Find where the given text appears and provide that cell's center as (x, y) coordinate. 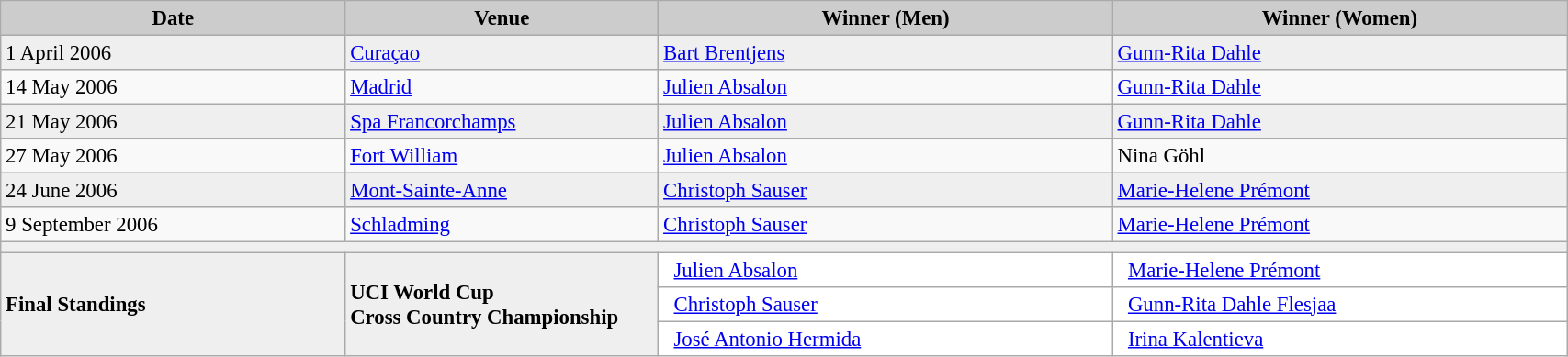
Schladming (502, 225)
Spa Francorchamps (502, 122)
Curaçao (502, 53)
UCI World Cup Cross Country Championship (502, 305)
Fort William (502, 156)
14 May 2006 (173, 87)
9 September 2006 (173, 225)
Winner (Men) (886, 18)
Mont-Sainte-Anne (502, 191)
Gunn-Rita Dahle Flesjaa (1339, 304)
27 May 2006 (173, 156)
Irina Kalentieva (1339, 339)
Winner (Women) (1339, 18)
José Antonio Hermida (886, 339)
Final Standings (173, 305)
24 June 2006 (173, 191)
1 April 2006 (173, 53)
Venue (502, 18)
Nina Göhl (1339, 156)
21 May 2006 (173, 122)
Date (173, 18)
Madrid (502, 87)
Bart Brentjens (886, 53)
